Locate the cell with the specified text and output its [X, Y] center coordinate. 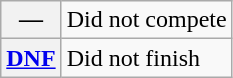
— [31, 20]
DNF [31, 58]
Did not compete [146, 20]
Did not finish [146, 58]
